From the cell containing the given text, extract its center point as (X, Y) coordinate. 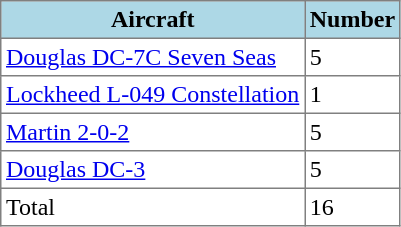
1 (353, 95)
16 (353, 207)
Total (153, 207)
Martin 2-0-2 (153, 132)
Lockheed L-049 Constellation (153, 95)
Douglas DC-3 (153, 170)
Number (353, 20)
Aircraft (153, 20)
Douglas DC-7C Seven Seas (153, 57)
